Extract the (X, Y) coordinate from the center of the cell holding the provided text.  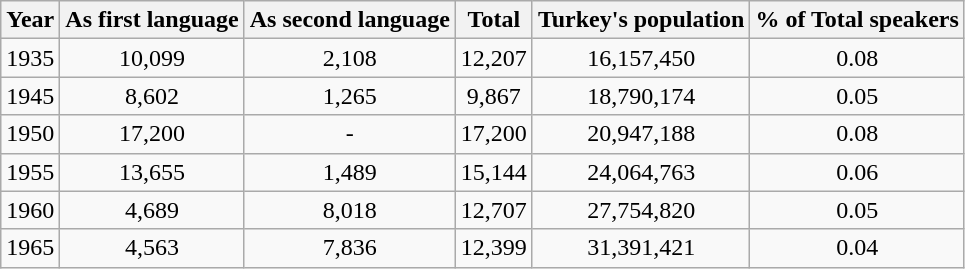
15,144 (494, 172)
- (350, 134)
12,207 (494, 58)
1950 (30, 134)
31,391,421 (641, 248)
0.06 (857, 172)
16,157,450 (641, 58)
12,399 (494, 248)
1965 (30, 248)
As first language (152, 20)
Total (494, 20)
4,689 (152, 210)
7,836 (350, 248)
20,947,188 (641, 134)
Year (30, 20)
1,489 (350, 172)
24,064,763 (641, 172)
1,265 (350, 96)
12,707 (494, 210)
2,108 (350, 58)
9,867 (494, 96)
0.04 (857, 248)
8,018 (350, 210)
1945 (30, 96)
1955 (30, 172)
1935 (30, 58)
% of Total speakers (857, 20)
1960 (30, 210)
27,754,820 (641, 210)
Turkey's population (641, 20)
4,563 (152, 248)
As second language (350, 20)
10,099 (152, 58)
8,602 (152, 96)
13,655 (152, 172)
18,790,174 (641, 96)
